Return (x, y) of the center of cell containing provided text 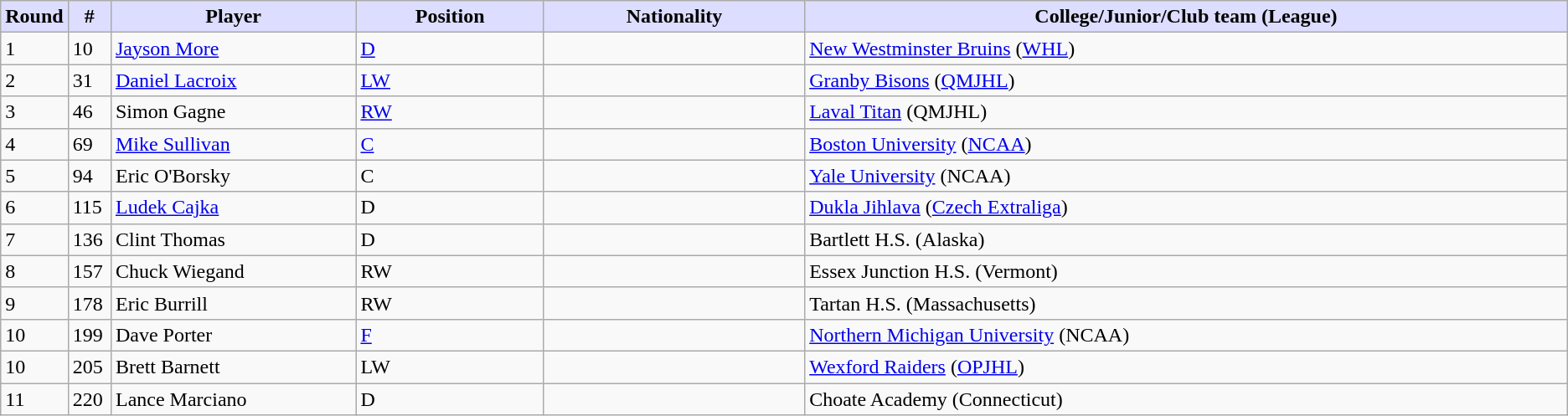
11 (34, 399)
Mike Sullivan (233, 144)
Position (450, 17)
6 (34, 208)
Round (34, 17)
220 (89, 399)
46 (89, 112)
9 (34, 303)
Bartlett H.S. (Alaska) (1186, 239)
Simon Gagne (233, 112)
College/Junior/Club team (League) (1186, 17)
Clint Thomas (233, 239)
Eric Burrill (233, 303)
Daniel Lacroix (233, 80)
Dave Porter (233, 335)
157 (89, 271)
Jayson More (233, 49)
Yale University (NCAA) (1186, 176)
Tartan H.S. (Massachusetts) (1186, 303)
Lance Marciano (233, 399)
Choate Academy (Connecticut) (1186, 399)
F (450, 335)
Essex Junction H.S. (Vermont) (1186, 271)
Wexford Raiders (OPJHL) (1186, 367)
Ludek Cajka (233, 208)
199 (89, 335)
5 (34, 176)
Boston University (NCAA) (1186, 144)
3 (34, 112)
7 (34, 239)
178 (89, 303)
# (89, 17)
1 (34, 49)
Player (233, 17)
2 (34, 80)
Chuck Wiegand (233, 271)
136 (89, 239)
205 (89, 367)
Northern Michigan University (NCAA) (1186, 335)
4 (34, 144)
Dukla Jihlava (Czech Extraliga) (1186, 208)
8 (34, 271)
94 (89, 176)
Nationality (673, 17)
Laval Titan (QMJHL) (1186, 112)
Eric O'Borsky (233, 176)
Granby Bisons (QMJHL) (1186, 80)
Brett Barnett (233, 367)
69 (89, 144)
New Westminster Bruins (WHL) (1186, 49)
31 (89, 80)
115 (89, 208)
